Return (X, Y) of the center of cell containing provided text 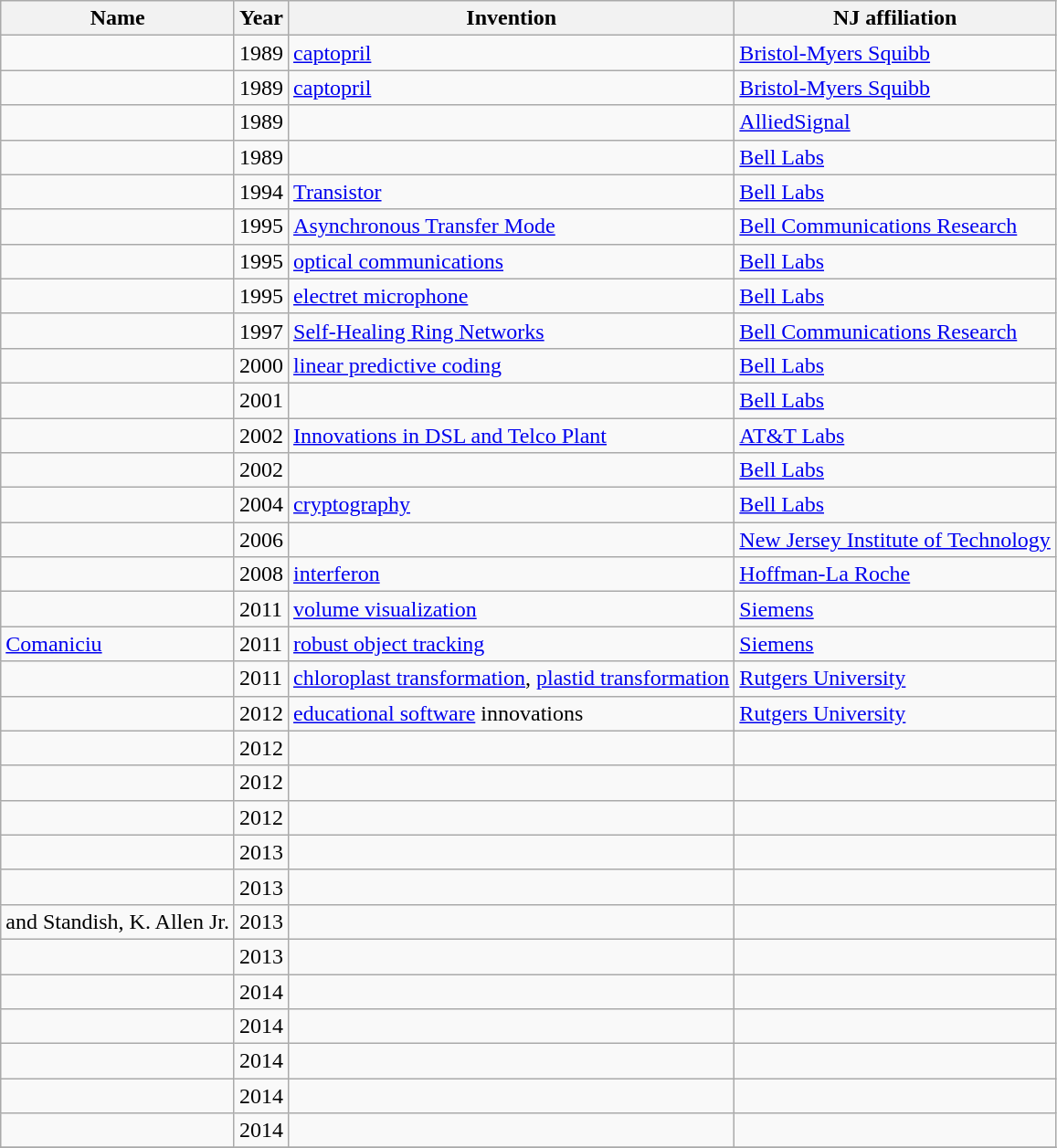
Asynchronous Transfer Mode (512, 226)
chloroplast transformation, plastid transformation (512, 679)
volume visualization (512, 609)
electret microphone (512, 296)
NJ affiliation (895, 18)
2001 (261, 400)
AlliedSignal (895, 122)
New Jersey Institute of Technology (895, 540)
robust object tracking (512, 644)
Transistor (512, 192)
2008 (261, 574)
cryptography (512, 505)
1994 (261, 192)
interferon (512, 574)
optical communications (512, 261)
and Standish, K. Allen Jr. (118, 922)
Name (118, 18)
Self-Healing Ring Networks (512, 331)
1997 (261, 331)
2000 (261, 365)
Hoffman-La Roche (895, 574)
Innovations in DSL and Telco Plant (512, 436)
Invention (512, 18)
AT&T Labs (895, 436)
Comaniciu (118, 644)
educational software innovations (512, 713)
2006 (261, 540)
linear predictive coding (512, 365)
2004 (261, 505)
Year (261, 18)
